Capture the cell that displays the provided text and extract its [X, Y] central coordinate. 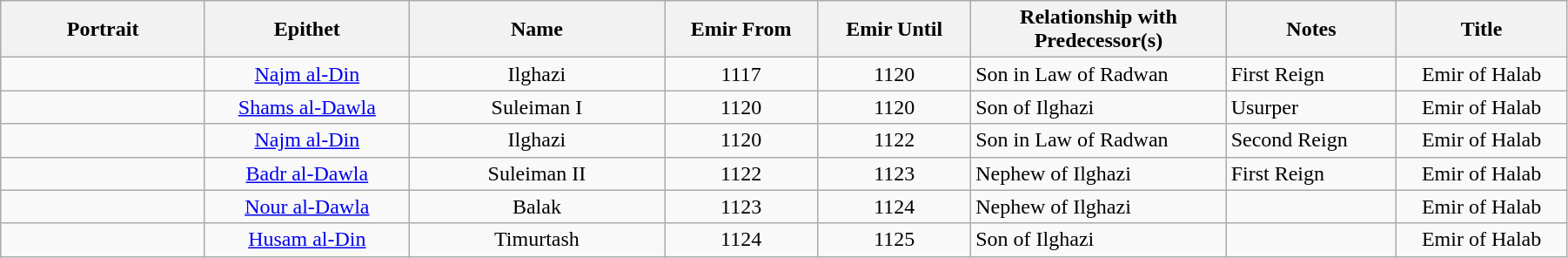
Notes [1311, 30]
1117 [741, 74]
Epithet [306, 30]
Name [536, 30]
Timurtash [536, 240]
Suleiman I [536, 107]
1125 [895, 240]
Nour al-Dawla [306, 207]
Portrait [103, 30]
Emir Until [895, 30]
Relationship with Predecessor(s) [1098, 30]
Shams al-Dawla [306, 107]
Second Reign [1311, 140]
Suleiman II [536, 173]
Husam al-Din [306, 240]
Badr al-Dawla [306, 173]
Emir From [741, 30]
Usurper [1311, 107]
Balak [536, 207]
Title [1482, 30]
